Extract the (x, y) coordinate from the center of the cell holding the provided text.  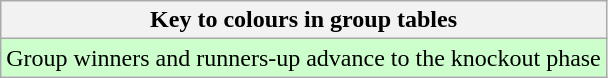
Group winners and runners-up advance to the knockout phase (304, 58)
Key to colours in group tables (304, 20)
